From the cell containing the given text, extract its center point as [x, y] coordinate. 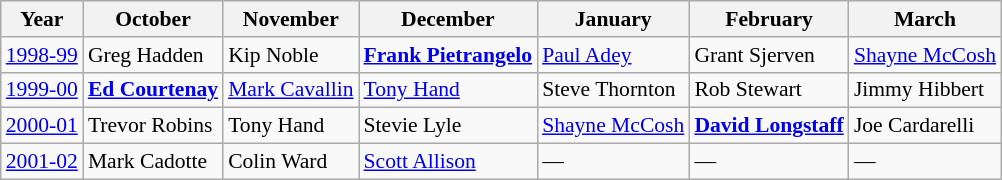
January [613, 19]
March [925, 19]
David Longstaff [768, 126]
Colin Ward [290, 162]
1999-00 [42, 90]
Stevie Lyle [448, 126]
Mark Cadotte [153, 162]
Year [42, 19]
Joe Cardarelli [925, 126]
Kip Noble [290, 55]
Grant Sjerven [768, 55]
February [768, 19]
Frank Pietrangelo [448, 55]
Ed Courtenay [153, 90]
Mark Cavallin [290, 90]
Trevor Robins [153, 126]
Steve Thornton [613, 90]
December [448, 19]
1998-99 [42, 55]
Paul Adey [613, 55]
Scott Allison [448, 162]
Jimmy Hibbert [925, 90]
October [153, 19]
2001-02 [42, 162]
2000-01 [42, 126]
Rob Stewart [768, 90]
Greg Hadden [153, 55]
November [290, 19]
